Search for the cell housing the specified text and yield its [X, Y] center coordinate. 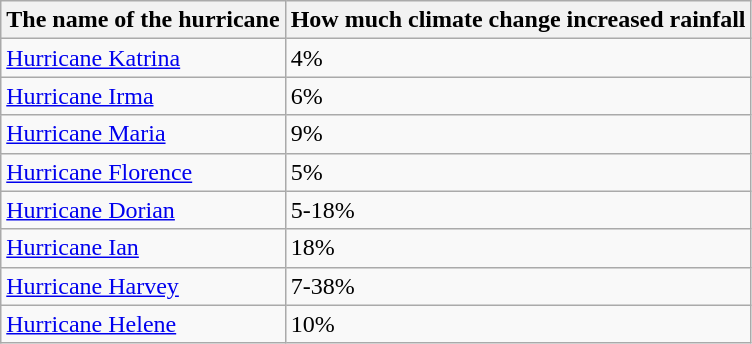
10% [518, 324]
Hurricane Maria [143, 134]
Hurricane Dorian [143, 210]
Hurricane Ian [143, 248]
Hurricane Florence [143, 172]
Hurricane Harvey [143, 286]
The name of the hurricane [143, 20]
5-18% [518, 210]
4% [518, 58]
9% [518, 134]
6% [518, 96]
7-38% [518, 286]
18% [518, 248]
Hurricane Irma [143, 96]
How much climate change increased rainfall [518, 20]
5% [518, 172]
Hurricane Helene [143, 324]
Hurricane Katrina [143, 58]
